Pinpoint the cell where the given text exists, returning its (X, Y) midpoint coordinate. 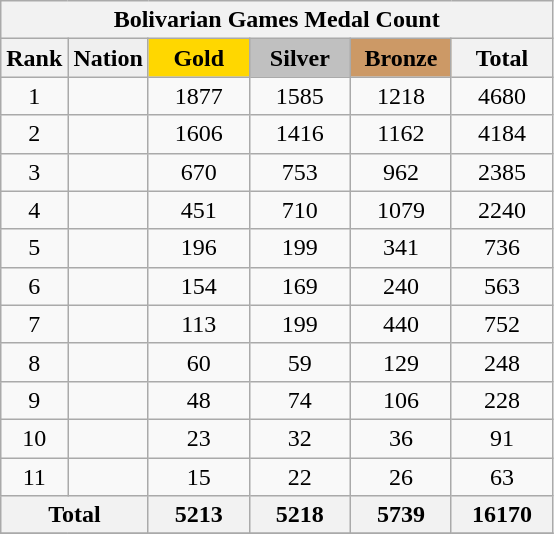
440 (400, 324)
196 (198, 248)
23 (198, 438)
16170 (502, 515)
Nation (108, 58)
6 (34, 286)
248 (502, 362)
753 (300, 172)
962 (400, 172)
5739 (400, 515)
11 (34, 477)
4 (34, 210)
1585 (300, 96)
169 (300, 286)
5218 (300, 515)
1877 (198, 96)
2 (34, 134)
91 (502, 438)
736 (502, 248)
22 (300, 477)
113 (198, 324)
1606 (198, 134)
Bronze (400, 58)
341 (400, 248)
Silver (300, 58)
4184 (502, 134)
451 (198, 210)
1416 (300, 134)
1 (34, 96)
Gold (198, 58)
1162 (400, 134)
63 (502, 477)
240 (400, 286)
59 (300, 362)
Rank (34, 58)
3 (34, 172)
4680 (502, 96)
710 (300, 210)
228 (502, 400)
10 (34, 438)
36 (400, 438)
9 (34, 400)
15 (198, 477)
7 (34, 324)
752 (502, 324)
8 (34, 362)
Bolivarian Games Medal Count (277, 20)
32 (300, 438)
5213 (198, 515)
2240 (502, 210)
5 (34, 248)
48 (198, 400)
74 (300, 400)
154 (198, 286)
2385 (502, 172)
1079 (400, 210)
129 (400, 362)
26 (400, 477)
563 (502, 286)
106 (400, 400)
1218 (400, 96)
670 (198, 172)
60 (198, 362)
